Extract the [X, Y] coordinate from the center of the cell holding the provided text.  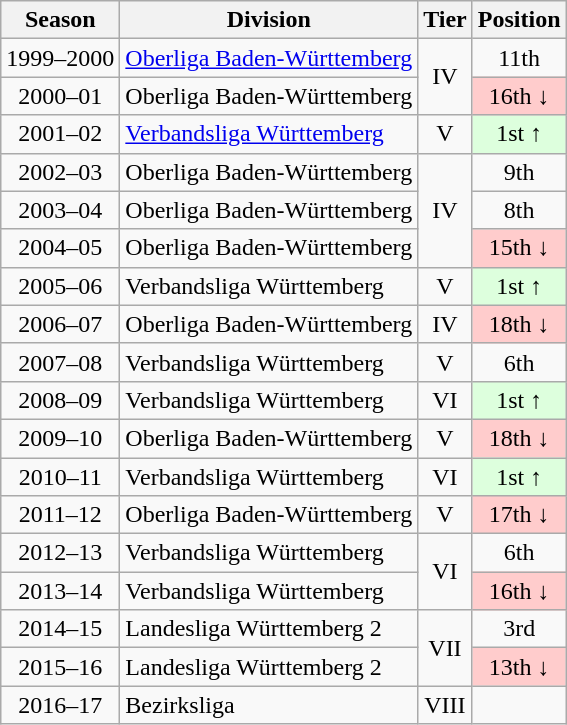
2009–10 [60, 438]
11th [519, 58]
2003–04 [60, 210]
2016–17 [60, 705]
2000–01 [60, 96]
VII [446, 648]
17th ↓ [519, 515]
Tier [446, 20]
VIII [446, 705]
2002–03 [60, 172]
Bezirksliga [269, 705]
2004–05 [60, 248]
2005–06 [60, 286]
9th [519, 172]
2013–14 [60, 591]
Season [60, 20]
2012–13 [60, 553]
15th ↓ [519, 248]
2008–09 [60, 400]
2014–15 [60, 629]
Division [269, 20]
13th ↓ [519, 667]
Position [519, 20]
1999–2000 [60, 58]
2011–12 [60, 515]
2015–16 [60, 667]
2007–08 [60, 362]
2006–07 [60, 324]
3rd [519, 629]
2001–02 [60, 134]
8th [519, 210]
2010–11 [60, 477]
